Find where the given text appears and provide that cell's center as [x, y] coordinate. 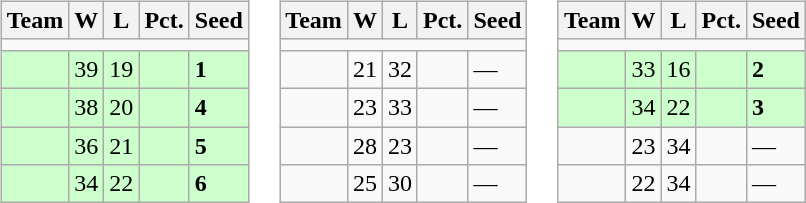
16 [678, 69]
25 [364, 184]
6 [218, 184]
36 [86, 145]
39 [86, 69]
30 [400, 184]
28 [364, 145]
38 [86, 107]
32 [400, 69]
2 [776, 69]
5 [218, 145]
3 [776, 107]
1 [218, 69]
20 [122, 107]
4 [218, 107]
19 [122, 69]
